Search for the cell housing the specified text and yield its [X, Y] center coordinate. 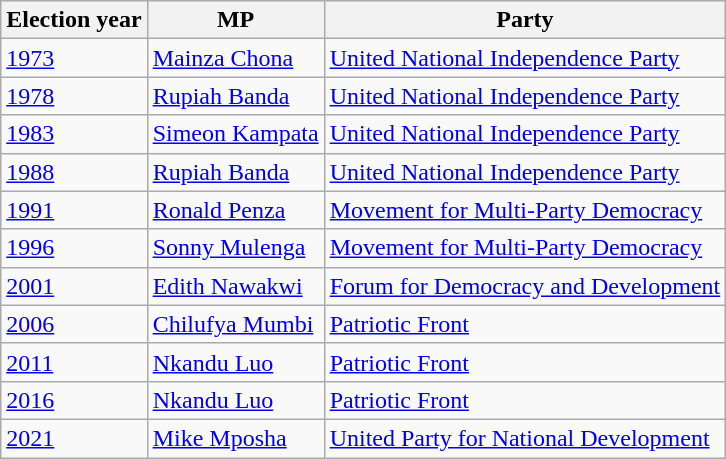
Mike Mposha [236, 438]
2016 [74, 400]
Forum for Democracy and Development [525, 286]
1996 [74, 248]
Sonny Mulenga [236, 248]
Edith Nawakwi [236, 286]
2001 [74, 286]
1978 [74, 96]
Election year [74, 20]
1988 [74, 172]
Simeon Kampata [236, 134]
1973 [74, 58]
1991 [74, 210]
Mainza Chona [236, 58]
United Party for National Development [525, 438]
2021 [74, 438]
MP [236, 20]
Ronald Penza [236, 210]
Chilufya Mumbi [236, 324]
Party [525, 20]
2006 [74, 324]
1983 [74, 134]
2011 [74, 362]
